Locate the cell with the specified text and output its (x, y) center coordinate. 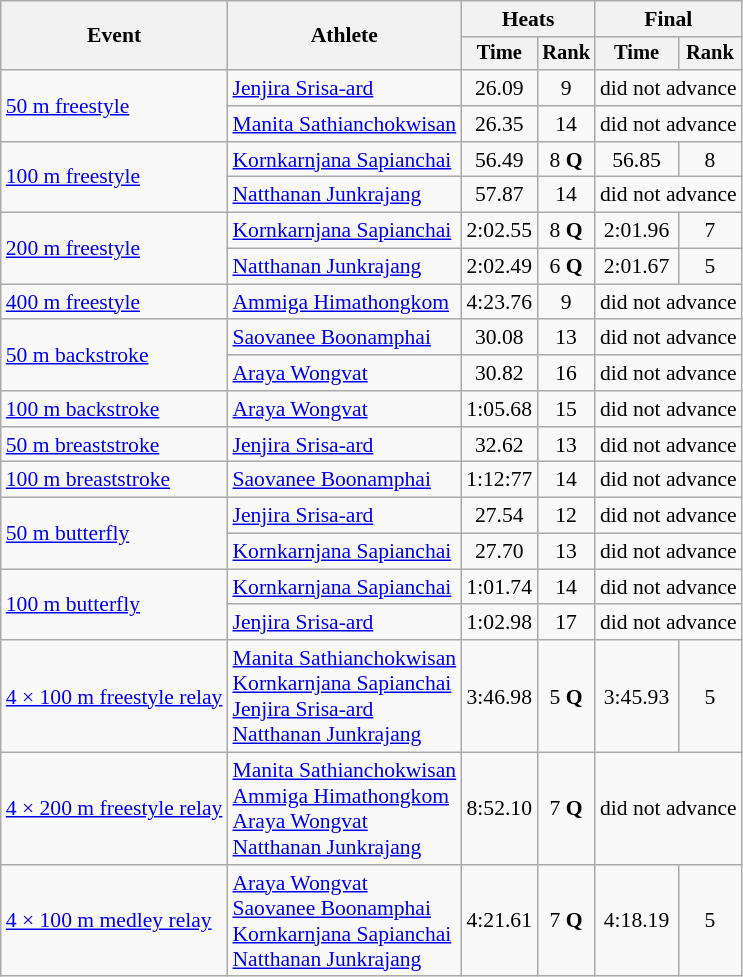
17 (566, 623)
5 Q (566, 696)
27.54 (499, 516)
3:46.98 (499, 696)
27.70 (499, 552)
200 m freestyle (114, 248)
Final (668, 19)
400 m freestyle (114, 302)
Heats (528, 19)
26.35 (499, 124)
32.62 (499, 445)
2:01.96 (636, 231)
50 m backstroke (114, 356)
30.08 (499, 338)
100 m breaststroke (114, 480)
Manita SathianchokwisanAmmiga HimathongkomAraya WongvatNatthanan Junkrajang (344, 809)
4 × 200 m freestyle relay (114, 809)
4 × 100 m medley relay (114, 921)
Event (114, 36)
8 (710, 160)
56.85 (636, 160)
Athlete (344, 36)
100 m butterfly (114, 604)
3:45.93 (636, 696)
26.09 (499, 88)
100 m backstroke (114, 409)
15 (566, 409)
50 m butterfly (114, 534)
6 Q (566, 267)
56.49 (499, 160)
1:05.68 (499, 409)
2:02.49 (499, 267)
12 (566, 516)
Manita Sathianchokwisan (344, 124)
50 m freestyle (114, 106)
4:23.76 (499, 302)
57.87 (499, 195)
4 × 100 m freestyle relay (114, 696)
100 m freestyle (114, 178)
2:02.55 (499, 231)
4:21.61 (499, 921)
Ammiga Himathongkom (344, 302)
4:18.19 (636, 921)
2:01.67 (636, 267)
1:12:77 (499, 480)
16 (566, 373)
50 m breaststroke (114, 445)
30.82 (499, 373)
8:52.10 (499, 809)
1:02.98 (499, 623)
1:01.74 (499, 587)
Manita SathianchokwisanKornkarnjana SapianchaiJenjira Srisa-ardNatthanan Junkrajang (344, 696)
7 (710, 231)
Araya WongvatSaovanee BoonamphaiKornkarnjana SapianchaiNatthanan Junkrajang (344, 921)
